Return the [X, Y] coordinate for the center point of the cell that contains the specified text.  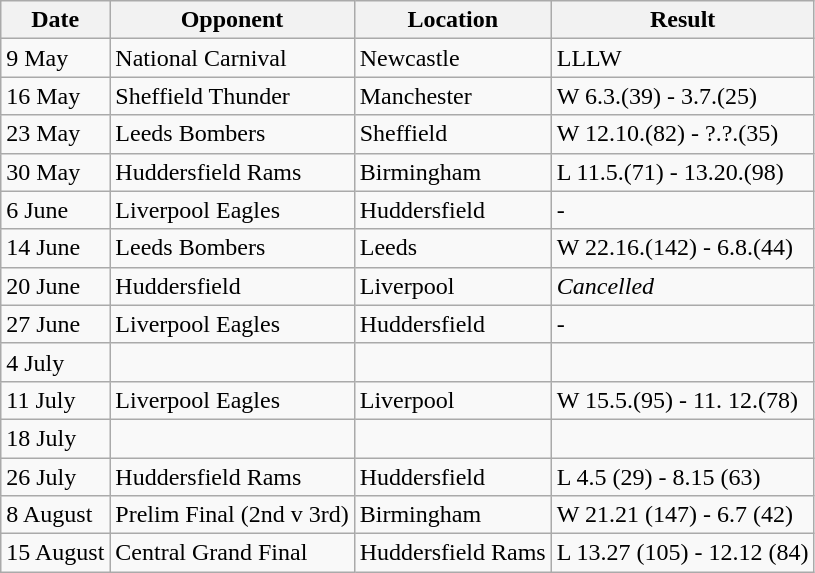
W 22.16.(142) - 6.8.(44) [682, 248]
23 May [56, 134]
Sheffield Thunder [232, 96]
L 11.5.(71) - 13.20.(98) [682, 172]
11 July [56, 400]
27 June [56, 324]
14 June [56, 248]
LLLW [682, 58]
Sheffield [452, 134]
4 July [56, 362]
Cancelled [682, 286]
National Carnival [232, 58]
Location [452, 20]
Prelim Final (2nd v 3rd) [232, 515]
L 13.27 (105) - 12.12 (84) [682, 553]
8 August [56, 515]
Manchester [452, 96]
9 May [56, 58]
Date [56, 20]
Leeds [452, 248]
Opponent [232, 20]
26 July [56, 477]
20 June [56, 286]
W 12.10.(82) - ?.?.(35) [682, 134]
30 May [56, 172]
16 May [56, 96]
W 15.5.(95) - 11. 12.(78) [682, 400]
Newcastle [452, 58]
15 August [56, 553]
18 July [56, 438]
W 21.21 (147) - 6.7 (42) [682, 515]
Result [682, 20]
6 June [56, 210]
L 4.5 (29) - 8.15 (63) [682, 477]
Central Grand Final [232, 553]
W 6.3.(39) - 3.7.(25) [682, 96]
